Extract the [X, Y] coordinate from the center of the cell holding the provided text.  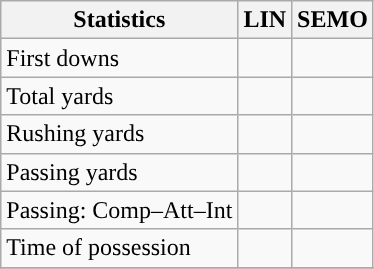
Time of possession [120, 248]
Passing yards [120, 172]
Passing: Comp–Att–Int [120, 210]
Statistics [120, 20]
Rushing yards [120, 134]
SEMO [333, 20]
Total yards [120, 96]
First downs [120, 58]
LIN [265, 20]
